Output the (X, Y) coordinate of the center of the cell containing the given text.  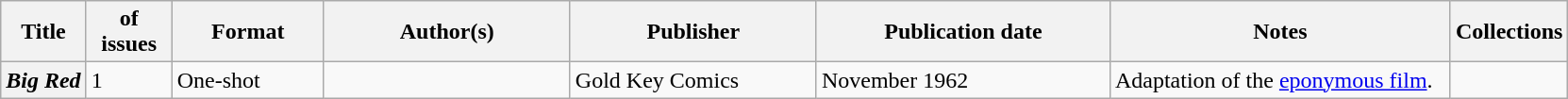
Author(s) (447, 32)
Collections (1509, 32)
of issues (128, 32)
November 1962 (962, 80)
Title (43, 32)
Big Red (43, 80)
Publisher (692, 32)
1 (128, 80)
Gold Key Comics (692, 80)
One-shot (247, 80)
Format (247, 32)
Adaptation of the eponymous film. (1279, 80)
Publication date (962, 32)
Notes (1279, 32)
